Extract the (x, y) coordinate from the center of the cell holding the provided text.  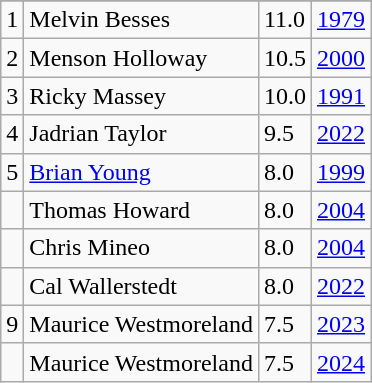
Brian Young (142, 172)
2000 (340, 58)
4 (12, 134)
Cal Wallerstedt (142, 286)
10.5 (284, 58)
1 (12, 20)
1991 (340, 96)
11.0 (284, 20)
5 (12, 172)
Chris Mineo (142, 248)
Ricky Massey (142, 96)
1979 (340, 20)
9.5 (284, 134)
2 (12, 58)
Menson Holloway (142, 58)
2023 (340, 324)
2024 (340, 362)
10.0 (284, 96)
9 (12, 324)
1999 (340, 172)
Thomas Howard (142, 210)
3 (12, 96)
Melvin Besses (142, 20)
Jadrian Taylor (142, 134)
